Scan for the cell matching the given text and deliver its (x, y) coordinate at center. 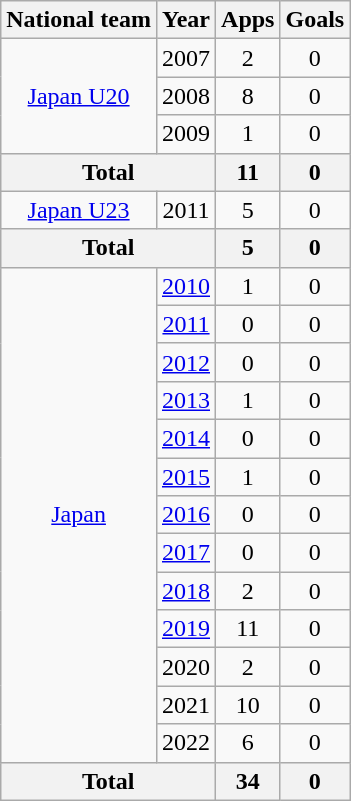
Japan (79, 514)
2014 (186, 438)
Year (186, 20)
6 (248, 743)
2021 (186, 705)
Japan U23 (79, 210)
8 (248, 96)
2016 (186, 515)
34 (248, 781)
2007 (186, 58)
Goals (315, 20)
2019 (186, 629)
Japan U20 (79, 96)
2017 (186, 553)
2020 (186, 667)
2008 (186, 96)
10 (248, 705)
2022 (186, 743)
Apps (248, 20)
2018 (186, 591)
2015 (186, 477)
2010 (186, 286)
National team (79, 20)
2009 (186, 134)
2012 (186, 362)
2013 (186, 400)
